For the text-containing cell, return its midpoint in (x, y) coordinate format. 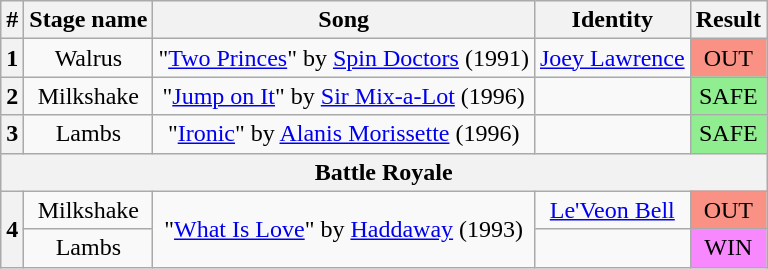
Result (728, 20)
Battle Royale (384, 172)
WIN (728, 248)
Identity (612, 20)
4 (12, 229)
"Jump on It" by Sir Mix-a-Lot (1996) (344, 96)
# (12, 20)
Song (344, 20)
3 (12, 134)
"Ironic" by Alanis Morissette (1996) (344, 134)
1 (12, 58)
"Two Princes" by Spin Doctors (1991) (344, 58)
2 (12, 96)
Stage name (88, 20)
Joey Lawrence (612, 58)
Le'Veon Bell (612, 210)
Walrus (88, 58)
"What Is Love" by Haddaway (1993) (344, 229)
